Output the [x, y] coordinate of the center of the cell containing the given text.  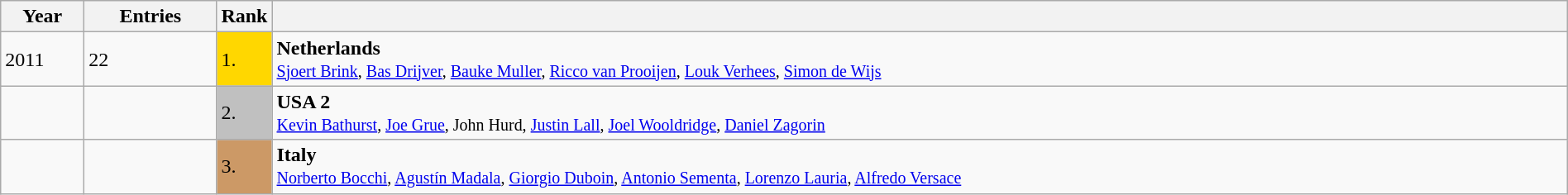
Italy Norberto Bocchi, Agustín Madala, Giorgio Duboin, Antonio Sementa, Lorenzo Lauria, Alfredo Versace [920, 167]
Year [43, 17]
1. [245, 59]
Netherlands Sjoert Brink, Bas Drijver, Bauke Muller, Ricco van Prooijen, Louk Verhees, Simon de Wijs [920, 59]
USA 2 Kevin Bathurst, Joe Grue, John Hurd, Justin Lall, Joel Wooldridge, Daniel Zagorin [920, 112]
Entries [151, 17]
2011 [43, 59]
22 [151, 59]
3. [245, 167]
Rank [245, 17]
2. [245, 112]
